Determine the [x, y] coordinate at the center of the cell enclosing the given text.  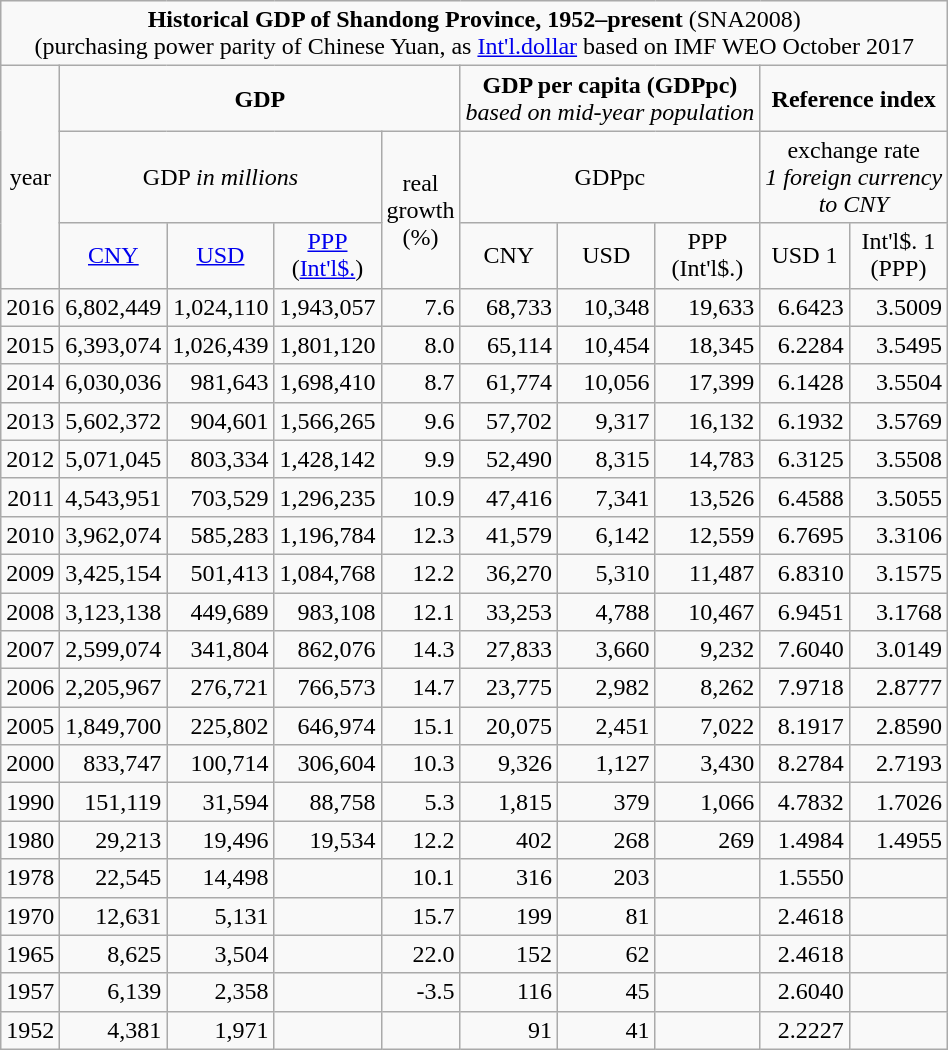
2,205,967 [114, 688]
10,454 [607, 345]
1,066 [708, 802]
2.8590 [898, 726]
14,783 [708, 459]
GDP [260, 98]
2010 [30, 535]
225,802 [220, 726]
6.4588 [804, 497]
7.6040 [804, 650]
3.1768 [898, 611]
18,345 [708, 345]
29,213 [114, 840]
646,974 [328, 726]
501,413 [220, 573]
2.8777 [898, 688]
833,747 [114, 764]
6.1932 [804, 421]
45 [607, 992]
1,026,439 [220, 345]
7.9718 [804, 688]
1.4955 [898, 840]
2,358 [220, 992]
862,076 [328, 650]
31,594 [220, 802]
12.1 [420, 611]
8,315 [607, 459]
65,114 [509, 345]
2011 [30, 497]
6,139 [114, 992]
52,490 [509, 459]
3.1575 [898, 573]
1,801,120 [328, 345]
3.5009 [898, 307]
449,689 [220, 611]
9.9 [420, 459]
41 [607, 1030]
exchange rate1 foreign currency to CNY [854, 177]
1,084,768 [328, 573]
41,579 [509, 535]
2012 [30, 459]
2008 [30, 611]
20,075 [509, 726]
6,142 [607, 535]
8.0 [420, 345]
2,599,074 [114, 650]
306,604 [328, 764]
151,119 [114, 802]
10,348 [607, 307]
3,660 [607, 650]
10.3 [420, 764]
1980 [30, 840]
341,804 [220, 650]
5.3 [420, 802]
7.6 [420, 307]
152 [509, 954]
1.4984 [804, 840]
1,196,784 [328, 535]
14.3 [420, 650]
68,733 [509, 307]
17,399 [708, 383]
16,132 [708, 421]
6.7695 [804, 535]
5,071,045 [114, 459]
Reference index [854, 98]
6,030,036 [114, 383]
8.7 [420, 383]
6,802,449 [114, 307]
2006 [30, 688]
1,428,142 [328, 459]
22,545 [114, 878]
27,833 [509, 650]
Int'l$. 1(PPP) [898, 256]
12,559 [708, 535]
1,971 [220, 1030]
2015 [30, 345]
19,534 [328, 840]
4,381 [114, 1030]
-3.5 [420, 992]
GDP per capita (GDPpc) based on mid-year population [610, 98]
2.6040 [804, 992]
203 [607, 878]
402 [509, 840]
766,573 [328, 688]
1978 [30, 878]
6.6423 [804, 307]
904,601 [220, 421]
1,566,265 [328, 421]
9,317 [607, 421]
8,262 [708, 688]
47,416 [509, 497]
276,721 [220, 688]
1.5550 [804, 878]
981,643 [220, 383]
88,758 [328, 802]
585,283 [220, 535]
19,496 [220, 840]
1,943,057 [328, 307]
2000 [30, 764]
3.3106 [898, 535]
GDPpc [610, 177]
8.1917 [804, 726]
3,430 [708, 764]
703,529 [220, 497]
realgrowth(%) [420, 210]
14,498 [220, 878]
6.2284 [804, 345]
6.9451 [804, 611]
2,451 [607, 726]
2014 [30, 383]
2007 [30, 650]
19,633 [708, 307]
57,702 [509, 421]
33,253 [509, 611]
year [30, 177]
9,326 [509, 764]
15.7 [420, 916]
6,393,074 [114, 345]
269 [708, 840]
1,849,700 [114, 726]
14.7 [420, 688]
6.3125 [804, 459]
1,127 [607, 764]
983,108 [328, 611]
116 [509, 992]
100,714 [220, 764]
6.1428 [804, 383]
2,982 [607, 688]
61,774 [509, 383]
3,962,074 [114, 535]
12.3 [420, 535]
81 [607, 916]
9.6 [420, 421]
7,341 [607, 497]
36,270 [509, 573]
1,024,110 [220, 307]
11,487 [708, 573]
3.0149 [898, 650]
3.5055 [898, 497]
1970 [30, 916]
2.7193 [898, 764]
2016 [30, 307]
23,775 [509, 688]
8,625 [114, 954]
3,504 [220, 954]
268 [607, 840]
5,310 [607, 573]
3.5504 [898, 383]
3.5508 [898, 459]
USD 1 [804, 256]
9,232 [708, 650]
22.0 [420, 954]
1965 [30, 954]
15.1 [420, 726]
13,526 [708, 497]
1952 [30, 1030]
5,602,372 [114, 421]
8.2784 [804, 764]
3.5495 [898, 345]
2005 [30, 726]
10,056 [607, 383]
4.7832 [804, 802]
4,788 [607, 611]
803,334 [220, 459]
2013 [30, 421]
10.1 [420, 878]
62 [607, 954]
91 [509, 1030]
1957 [30, 992]
1,815 [509, 802]
199 [509, 916]
Historical GDP of Shandong Province, 1952–present (SNA2008)(purchasing power parity of Chinese Yuan, as Int'l.dollar based on IMF WEO October 2017 [474, 34]
1990 [30, 802]
2.2227 [804, 1030]
1,698,410 [328, 383]
7,022 [708, 726]
10,467 [708, 611]
1.7026 [898, 802]
3,425,154 [114, 573]
10.9 [420, 497]
2009 [30, 573]
4,543,951 [114, 497]
5,131 [220, 916]
GDP in millions [220, 177]
316 [509, 878]
6.8310 [804, 573]
12,631 [114, 916]
3.5769 [898, 421]
1,296,235 [328, 497]
379 [607, 802]
3,123,138 [114, 611]
